Determine the (X, Y) coordinate at the center of the cell enclosing the given text.  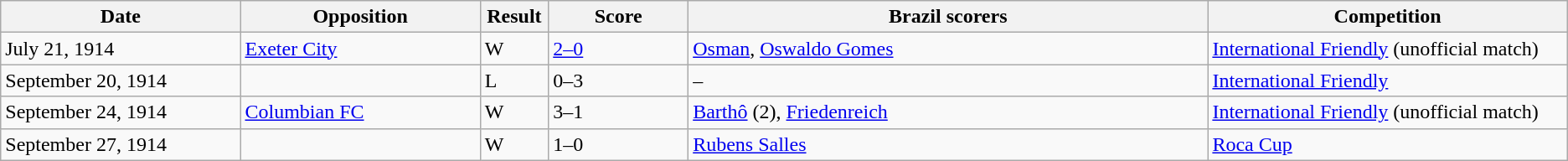
L (514, 80)
September 27, 1914 (121, 144)
3–1 (618, 112)
Osman, Oswaldo Gomes (948, 49)
July 21, 1914 (121, 49)
Result (514, 17)
September 20, 1914 (121, 80)
Barthô (2), Friedenreich (948, 112)
Opposition (360, 17)
Date (121, 17)
2–0 (618, 49)
International Friendly (1387, 80)
September 24, 1914 (121, 112)
Brazil scorers (948, 17)
Competition (1387, 17)
Roca Cup (1387, 144)
Exeter City (360, 49)
Columbian FC (360, 112)
Rubens Salles (948, 144)
– (948, 80)
Score (618, 17)
0–3 (618, 80)
1–0 (618, 144)
